Return the (X, Y) coordinate for the center point of the cell that contains the specified text.  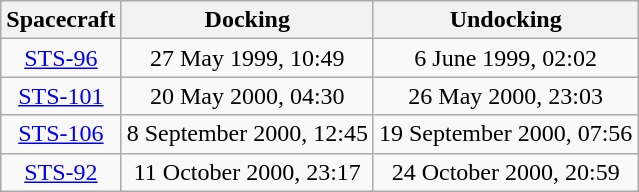
STS-101 (61, 96)
26 May 2000, 23:03 (505, 96)
20 May 2000, 04:30 (247, 96)
27 May 1999, 10:49 (247, 58)
6 June 1999, 02:02 (505, 58)
24 October 2000, 20:59 (505, 172)
Undocking (505, 20)
STS-96 (61, 58)
19 September 2000, 07:56 (505, 134)
STS-106 (61, 134)
Docking (247, 20)
STS-92 (61, 172)
11 October 2000, 23:17 (247, 172)
8 September 2000, 12:45 (247, 134)
Spacecraft (61, 20)
